From the cell containing the given text, extract its center point as [x, y] coordinate. 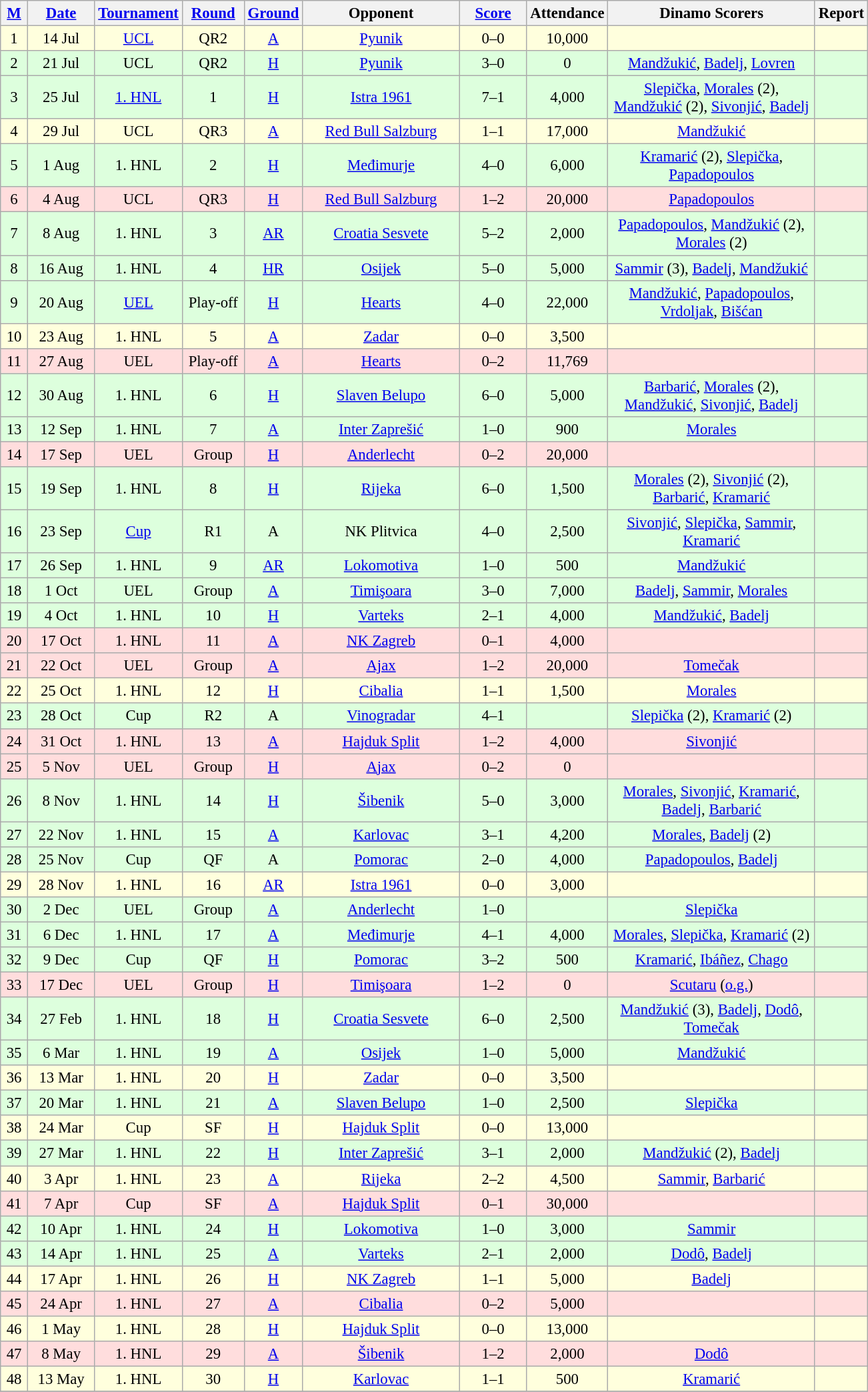
7 Apr [61, 1203]
2 Dec [61, 910]
Kramarić [712, 1379]
Papadopoulos [712, 199]
13 Mar [61, 1078]
R1 [213, 531]
Sammir [712, 1229]
Papadopoulos, Mandžukić (2), Morales (2) [712, 233]
40 [15, 1179]
11,769 [567, 361]
NK Plitvica [381, 531]
1 Aug [61, 165]
25 Jul [61, 97]
17,000 [567, 131]
34 [15, 1019]
16 Aug [61, 268]
Round [213, 13]
Barbarić, Morales (2), Mandžukić, Sivonjić, Badelj [712, 395]
2–0 [493, 860]
39 [15, 1153]
22 Oct [61, 666]
33 [15, 985]
Mandžukić, Papadopoulos, Vrdoljak, Bišćan [712, 301]
9 Dec [61, 960]
M [15, 13]
7–1 [493, 97]
Sammir (3), Badelj, Mandžukić [712, 268]
4 Oct [61, 616]
12 Sep [61, 430]
3 Apr [61, 1179]
47 [15, 1354]
900 [567, 430]
Badelj, Sammir, Morales [712, 591]
Slepička, Morales (2), Mandžukić (2), Sivonjić, Badelj [712, 97]
Score [493, 13]
4,200 [567, 834]
Scutaru (o.g.) [712, 985]
3–2 [493, 960]
17 Oct [61, 641]
24 Apr [61, 1304]
Attendance [567, 13]
Report [841, 13]
Morales, Slepička, Kramarić (2) [712, 934]
38 [15, 1128]
22 Nov [61, 834]
Sivonjić, Slepička, Sammir, Kramarić [712, 531]
Dodô [712, 1354]
30,000 [567, 1203]
27 Aug [61, 361]
HR [273, 268]
Papadopoulos, Badelj [712, 860]
19 Sep [61, 488]
20 Aug [61, 301]
8 Nov [61, 800]
14 Apr [61, 1253]
23 Sep [61, 531]
Mandžukić (3), Badelj, Dodô, Tomečak [712, 1019]
42 [15, 1229]
43 [15, 1253]
2–2 [493, 1179]
Badelj [712, 1279]
Opponent [381, 13]
5 Nov [61, 766]
Kramarić (2), Slepička, Papadopoulos [712, 165]
27 Mar [61, 1153]
10,000 [567, 39]
27 Feb [61, 1019]
28 Nov [61, 884]
23 Aug [61, 336]
6 Dec [61, 934]
Morales (2), Sivonjić (2), Barbarić, Kramarić [712, 488]
22,000 [567, 301]
Slepička (2), Kramarić (2) [712, 716]
37 [15, 1103]
Mandžukić (2), Badelj [712, 1153]
30 Aug [61, 395]
44 [15, 1279]
5–2 [493, 233]
Mandžukić, Badelj [712, 616]
25 Oct [61, 691]
Ground [273, 13]
Morales, Sivonjić, Kramarić, Badelj, Barbarić [712, 800]
36 [15, 1078]
29 Jul [61, 131]
31 Oct [61, 741]
17 Dec [61, 985]
10 Apr [61, 1229]
14 Jul [61, 39]
Sammir, Barbarić [712, 1179]
8 May [61, 1354]
26 Sep [61, 566]
20 Mar [61, 1103]
31 [15, 934]
45 [15, 1304]
41 [15, 1203]
4,500 [567, 1179]
Tournament [139, 13]
Mandžukić, Badelj, Lovren [712, 63]
13 May [61, 1379]
6 Mar [61, 1053]
Dinamo Scorers [712, 13]
25 Nov [61, 860]
6,000 [567, 165]
1 May [61, 1329]
4 Aug [61, 199]
24 Mar [61, 1128]
Dodô, Badelj [712, 1253]
48 [15, 1379]
28 Oct [61, 716]
17 Sep [61, 454]
17 Apr [61, 1279]
Kramarić, Ibáñez, Chago [712, 960]
Tomečak [712, 666]
Sivonjić [712, 741]
R2 [213, 716]
1 Oct [61, 591]
8 Aug [61, 233]
21 Jul [61, 63]
32 [15, 960]
35 [15, 1053]
Vinogradar [381, 716]
46 [15, 1329]
7,000 [567, 591]
Morales, Badelj (2) [712, 834]
Date [61, 13]
